From the cell containing the given text, extract its center point as [x, y] coordinate. 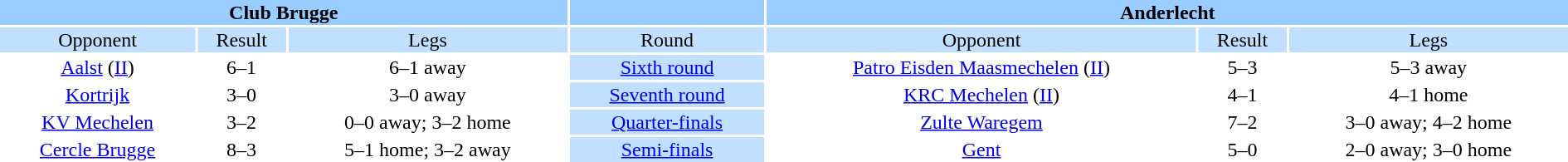
Cercle Brugge [98, 150]
6–1 [241, 67]
5–3 away [1429, 67]
Zulte Waregem [982, 122]
Patro Eisden Maasmechelen (II) [982, 67]
2–0 away; 3–0 home [1429, 150]
Sixth round [667, 67]
0–0 away; 3–2 home [427, 122]
Round [667, 40]
Aalst (II) [98, 67]
4–1 home [1429, 95]
8–3 [241, 150]
5–1 home; 3–2 away [427, 150]
4–1 [1242, 95]
3–0 away [427, 95]
Anderlecht [1168, 12]
Seventh round [667, 95]
6–1 away [427, 67]
3–2 [241, 122]
Club Brugge [284, 12]
5–3 [1242, 67]
7–2 [1242, 122]
Semi-finals [667, 150]
Gent [982, 150]
3–0 away; 4–2 home [1429, 122]
3–0 [241, 95]
KV Mechelen [98, 122]
5–0 [1242, 150]
Quarter-finals [667, 122]
Kortrijk [98, 95]
KRC Mechelen (II) [982, 95]
